Pinpoint the cell where the given text exists, returning its (x, y) midpoint coordinate. 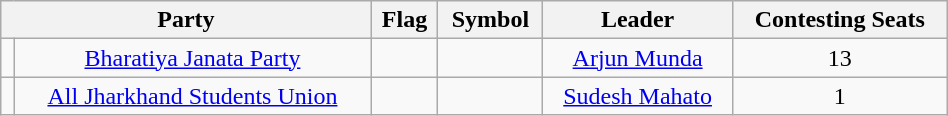
Leader (638, 20)
All Jharkhand Students Union (192, 96)
Symbol (490, 20)
Arjun Munda (638, 58)
Flag (404, 20)
13 (840, 58)
1 (840, 96)
Party (186, 20)
Contesting Seats (840, 20)
Sudesh Mahato (638, 96)
Bharatiya Janata Party (192, 58)
